Identify which cell holds the provided text, then report its (X, Y) central coordinate. 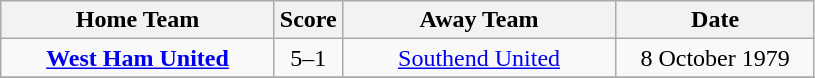
Southend United (479, 58)
Score (308, 20)
5–1 (308, 58)
Date (716, 20)
Home Team (138, 20)
Away Team (479, 20)
8 October 1979 (716, 58)
West Ham United (138, 58)
